Identify which cell holds the provided text, then report its [X, Y] central coordinate. 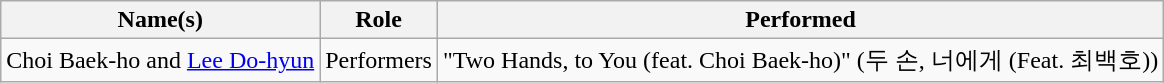
Choi Baek-ho and Lee Do-hyun [160, 60]
Performers [379, 60]
Name(s) [160, 20]
Performed [800, 20]
Role [379, 20]
"Two Hands, to You (feat. Choi Baek-ho)" (두 손, 너에게 (Feat. 최백호)) [800, 60]
